Provide the (x, y) coordinate of the cell's center where the given text is located.  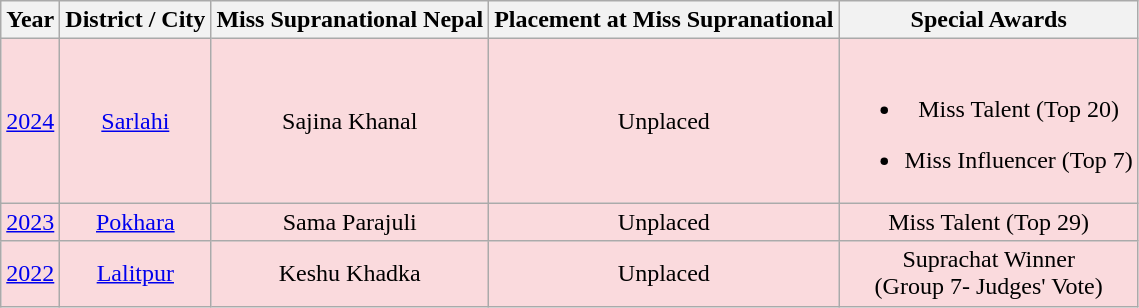
2022 (30, 274)
Sama Parajuli (350, 222)
Suprachat Winner(Group 7- Judges' Vote) (988, 274)
Placement at Miss Supranational (664, 20)
District / City (136, 20)
Lalitpur (136, 274)
Miss Supranational Nepal (350, 20)
Sajina Khanal (350, 121)
2023 (30, 222)
Keshu Khadka (350, 274)
Special Awards (988, 20)
Miss Talent (Top 20)Miss Influencer (Top 7) (988, 121)
Miss Talent (Top 29) (988, 222)
Year (30, 20)
2024 (30, 121)
Pokhara (136, 222)
Sarlahi (136, 121)
